Return the (X, Y) coordinate for the center point of the cell that contains the specified text.  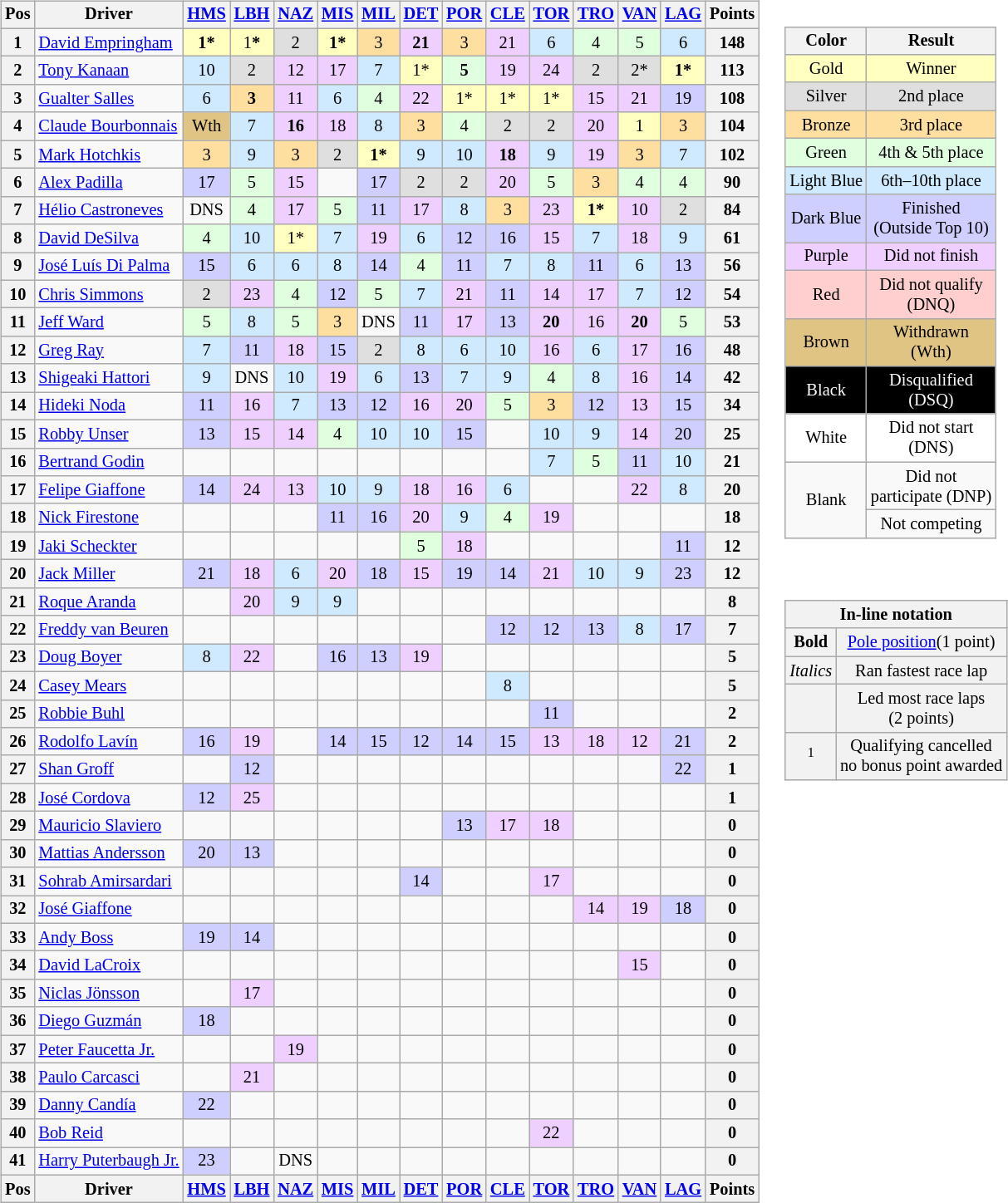
In-line notation Bold Pole position(1 point) Italics Ran fastest race lap Led most race laps(2 points) 1 Qualifying cancelledno bonus point awarded (896, 680)
48 (732, 351)
42 (732, 378)
David DeSilva (108, 238)
Shigeaki Hattori (108, 378)
31 (17, 881)
Red (826, 294)
4th & 5th place (931, 153)
56 (732, 267)
54 (732, 294)
Blank (826, 500)
Freddy van Beuren (108, 630)
Bronze (826, 125)
102 (732, 155)
37 (17, 1049)
Wth (206, 126)
2* (640, 71)
José Cordova (108, 798)
36 (17, 1021)
Mauricio Slaviero (108, 826)
Roque Aranda (108, 601)
53 (732, 322)
113 (732, 71)
28 (17, 798)
Withdrawn(Wth) (931, 342)
Not competing (931, 524)
3rd place (931, 125)
White (826, 438)
84 (732, 210)
Finished(Outside Top 10) (931, 219)
Did not finish (931, 257)
Dark Blue (826, 219)
Result (931, 41)
Sohrab Amirsardari (108, 881)
2nd place (931, 96)
38 (17, 1078)
Did notparticipate (DNP) (931, 486)
Bob Reid (108, 1133)
Italics (811, 670)
29 (17, 826)
Jaki Scheckter (108, 546)
Disqualified(DSQ) (931, 390)
33 (17, 937)
Purple (826, 257)
Light Blue (826, 180)
José Giaffone (108, 910)
Greg Ray (108, 351)
Casey Mears (108, 685)
Green (826, 153)
Did not qualify(DNQ) (931, 294)
Tony Kanaan (108, 71)
Claude Bourbonnais (108, 126)
40 (17, 1133)
Ran fastest race lap (921, 670)
32 (17, 910)
Diego Guzmán (108, 1021)
Gualter Salles (108, 99)
Pole position(1 point) (921, 642)
Silver (826, 96)
Hélio Castroneves (108, 210)
Robbie Buhl (108, 714)
Brown (826, 342)
41 (17, 1161)
148 (732, 42)
In-line notation (896, 615)
61 (732, 238)
Jeff Ward (108, 322)
108 (732, 99)
39 (17, 1105)
Bertrand Godin (108, 462)
90 (732, 183)
David Empringham (108, 42)
Black (826, 390)
Nick Firestone (108, 518)
Chris Simmons (108, 294)
Mark Hotchkis (108, 155)
Mattias Andersson (108, 853)
Color (826, 41)
Danny Candía (108, 1105)
30 (17, 853)
Harry Puterbaugh Jr. (108, 1161)
Qualifying cancelledno bonus point awarded (921, 756)
Jack Miller (108, 574)
Hideki Noda (108, 406)
Rodolfo Lavín (108, 742)
Peter Faucetta Jr. (108, 1049)
35 (17, 994)
Andy Boss (108, 937)
Doug Boyer (108, 658)
Did not start(DNS) (931, 438)
Bold (811, 642)
6th–10th place (931, 180)
Gold (826, 69)
Niclas Jönsson (108, 994)
27 (17, 769)
Shan Groff (108, 769)
26 (17, 742)
Robby Unser (108, 434)
Felipe Giaffone (108, 490)
Led most race laps(2 points) (921, 709)
Paulo Carcasci (108, 1078)
Winner (931, 69)
David LaCroix (108, 965)
Alex Padilla (108, 183)
104 (732, 126)
José Luís Di Palma (108, 267)
